Capture the cell that displays the provided text and extract its (x, y) central coordinate. 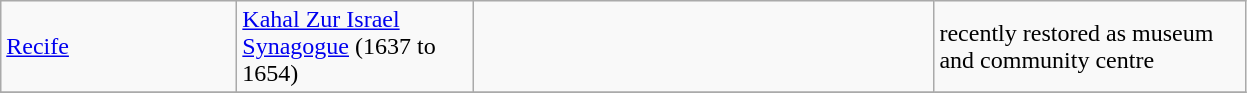
recently restored as museum and community centre (1090, 47)
Kahal Zur Israel Synagogue (1637 to 1654) (355, 47)
Recife (119, 47)
